Provide the (X, Y) coordinate of the cell's center where the given text is located.  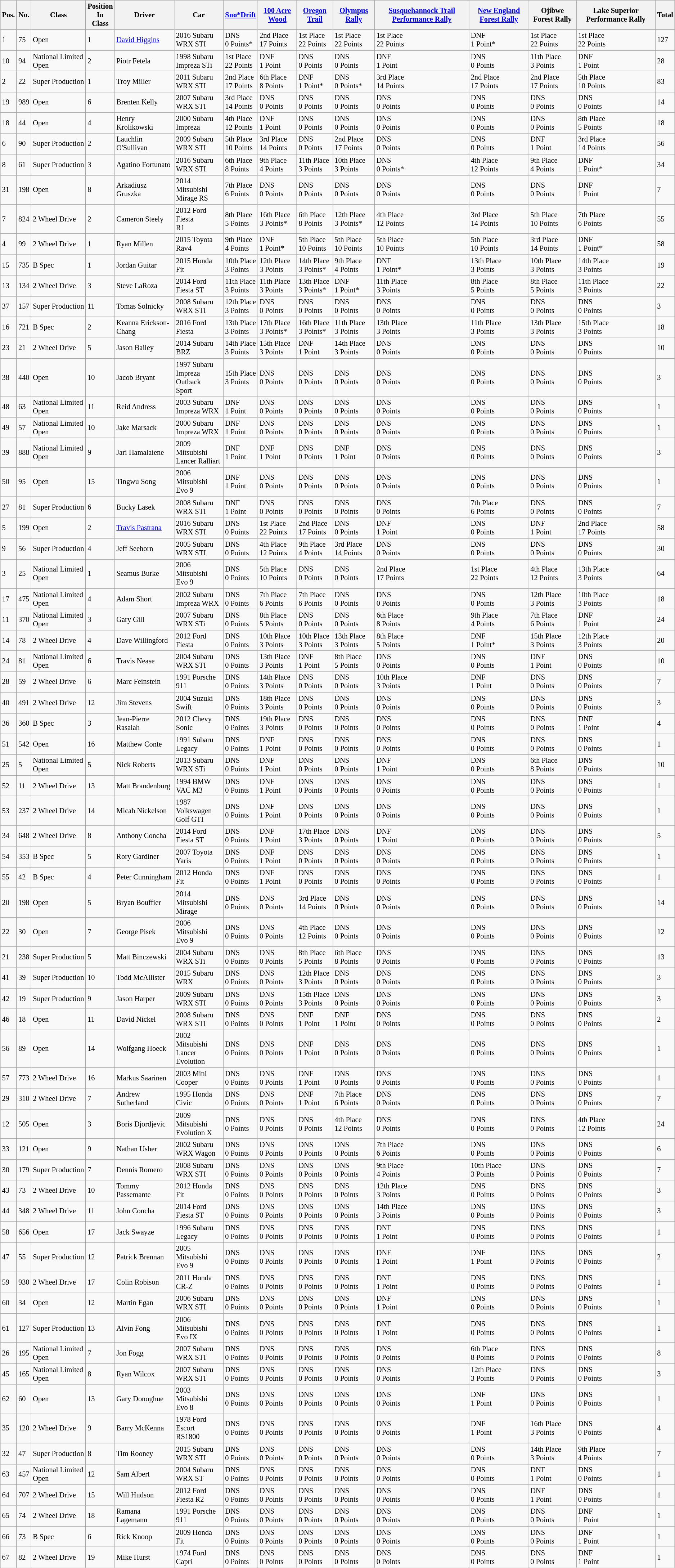
2015 ToyotaRav4 (199, 244)
2015 Honda Fit (199, 265)
1991 Porsche911 (199, 682)
735 (24, 265)
Anthony Concha (145, 836)
475 (24, 599)
Bryan Bouffier (145, 902)
43 (9, 1191)
Jack Swayze (145, 1232)
1994 BMWVAC M3 (199, 786)
Micah Nickelson (145, 811)
29 (9, 1099)
74 (24, 1516)
Martin Egan (145, 1303)
2002 SubaruWRX Wagon (199, 1149)
Mike Hurst (145, 1557)
989 (24, 102)
Troy Miller (145, 81)
370 (24, 619)
16th Place3 Points (552, 1428)
78 (24, 640)
2000 SubaruImpreza (199, 123)
90 (24, 144)
Peter Cunningham (145, 877)
Susquehannock Trail Performance Rally (422, 15)
83 (665, 81)
Jason Harper (145, 999)
2012 FordFiesta R2 (199, 1495)
2002 MitsubishiLancer Evolution (199, 1049)
Jari Hamalaiene (145, 453)
457 (24, 1474)
Cameron Steely (145, 219)
2011 SubaruWRX STI (199, 81)
75 (24, 40)
66 (9, 1537)
Tomas Solnicky (145, 306)
Nick Roberts (145, 765)
930 (24, 1282)
2007 Toyota Yaris (199, 857)
2006 SubaruWRX STI (199, 1303)
Jim Stevens (145, 703)
Travis Nease (145, 661)
2012 Ford FiestaR1 (199, 219)
46 (9, 1019)
Adam Short (145, 599)
157 (24, 306)
99 (24, 244)
2004 SubaruWRX ST (199, 1474)
195 (24, 1353)
2000 SubaruImpreza WRX (199, 427)
100 Acre Wood (277, 15)
17th Place3 Points (315, 836)
40 (9, 703)
Markus Saarinen (145, 1078)
Keanna Erickson-Chang (145, 327)
Ryan Millen (145, 244)
121 (24, 1149)
Total (665, 15)
Matt Brandenburg (145, 786)
33 (9, 1149)
36 (9, 723)
Tommy Passemante (145, 1191)
2009 MitsubishiLancer Ralliart (199, 453)
Class (58, 15)
Reid Andress (145, 407)
Colin Robison (145, 1282)
67 (9, 1557)
50 (9, 482)
2009 MitsubishiEvolution X (199, 1124)
1978 Ford EscortRS1800 (199, 1428)
Wolfgang Hoeck (145, 1049)
Driver (145, 15)
2014 SubaruBRZ (199, 348)
Rick Knoop (145, 1537)
37 (9, 306)
PositionIn Class (100, 15)
888 (24, 453)
32 (9, 1453)
12th Place3 Points* (354, 219)
1996 SubaruLegacy (199, 1232)
1987 VolkswagenGolf GTI (199, 811)
Rory Gardiner (145, 857)
Agatino Fortunato (145, 165)
95 (24, 482)
2006 MitsubishiEvo IX (199, 1328)
Ramana Lagemann (145, 1516)
2012 ChevySonic (199, 723)
773 (24, 1078)
2015 SubaruWRX STI (199, 1453)
19th Place3 Points (277, 723)
120 (24, 1428)
2014 MitsubishiMirage RS (199, 190)
31 (9, 190)
542 (24, 744)
Steve LaRoza (145, 286)
Car (199, 15)
Lauchlin O'Sullivan (145, 144)
505 (24, 1124)
721 (24, 327)
360 (24, 723)
Jake Marsack (145, 427)
1991 Porsche 911 (199, 1516)
310 (24, 1099)
Jacob Bryant (145, 377)
Matthew Conte (145, 744)
Will Hudson (145, 1495)
Sno*Drift (240, 15)
David Nickel (145, 1019)
Travis Pastrana (145, 528)
179 (24, 1170)
Marc Feinstein (145, 682)
2013 SubaruWRX STi (199, 765)
Barry McKenna (145, 1428)
John Concha (145, 1211)
Jordan Guitar (145, 265)
2009 Honda Fit (199, 1537)
54 (9, 857)
238 (24, 957)
53 (9, 811)
Boris Djordjevic (145, 1124)
134 (24, 286)
Jason Bailey (145, 348)
2011 Honda CR-Z (199, 1282)
48 (9, 407)
648 (24, 836)
199 (24, 528)
1998 SubaruImpreza STi (199, 61)
Ryan Wilcox (145, 1374)
Todd McAllister (145, 978)
49 (9, 427)
Jeff Seehorn (145, 548)
2003 MitsubishiEvo 8 (199, 1399)
35 (9, 1428)
Piotr Fetela (145, 61)
45 (9, 1374)
Olympus Rally (354, 15)
1997 SubaruImpreza OutbackSport (199, 377)
237 (24, 811)
David Higgins (145, 40)
2003 Mini Cooper (199, 1078)
2012 Ford Fiesta (199, 640)
165 (24, 1374)
Arkadiusz Gruszka (145, 190)
41 (9, 978)
707 (24, 1495)
Alvin Fong (145, 1328)
Andrew Sutherland (145, 1099)
Bucky Lasek (145, 507)
Oregon Trail (315, 15)
26 (9, 1353)
89 (24, 1049)
Jon Fogg (145, 1353)
38 (9, 377)
353 (24, 857)
2005 MitsubishiEvo 9 (199, 1257)
14th Place3 Points* (315, 265)
656 (24, 1232)
Tim Rooney (145, 1453)
52 (9, 786)
824 (24, 219)
Lake Superior Performance Rally (616, 15)
491 (24, 703)
440 (24, 377)
17th Place3 Points* (277, 327)
Brenten Kelly (145, 102)
Dennis Romero (145, 1170)
51 (9, 744)
65 (9, 1516)
Sam Albert (145, 1474)
Tingwu Song (145, 482)
18th Place3 Points (277, 703)
2004 SubaruWRX STi (199, 957)
2005 SubaruWRX STI (199, 548)
27 (9, 507)
2014 MitsubishiMirage (199, 902)
13th Place3 Points* (315, 286)
Ojibwe Forest Rally (552, 15)
2015 SubaruWRX (199, 978)
62 (9, 1399)
New England Forest Rally (499, 15)
2016 FordFiesta (199, 327)
Dave Willingford (145, 640)
1974 Ford Capri (199, 1557)
Gary Donoghue (145, 1399)
94 (24, 61)
Henry Krolikowski (145, 123)
George Pisek (145, 932)
2003 SubaruImpreza WRX (199, 407)
1991 SubaruLegacy (199, 744)
Patrick Brennan (145, 1257)
Jean-Pierre Rasaiah (145, 723)
2004 SubaruWRX STI (199, 661)
82 (24, 1557)
Pos. (9, 15)
23 (9, 348)
Gary Gill (145, 619)
1995 Honda Civic (199, 1099)
Matt Binczewski (145, 957)
Seamus Burke (145, 574)
2002 SubaruImpreza WRX (199, 599)
348 (24, 1211)
2007 SubaruWRX STi (199, 619)
2004 SuzukiSwift (199, 703)
Nathan Usher (145, 1149)
No. (24, 15)
